Return the [X, Y] coordinate for the center point of the cell that contains the specified text.  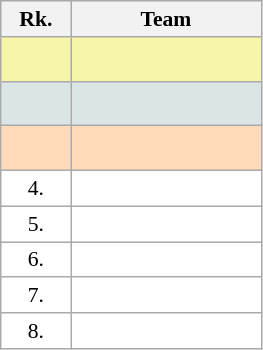
Rk. [36, 19]
Team [166, 19]
4. [36, 189]
5. [36, 224]
8. [36, 331]
7. [36, 296]
6. [36, 260]
